Provide the [X, Y] coordinate of the cell's center where the given text is located.  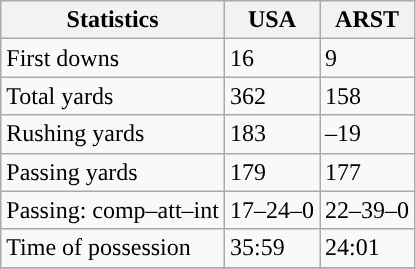
Total yards [113, 96]
17–24–0 [272, 210]
Time of possession [113, 248]
158 [368, 96]
24:01 [368, 248]
Passing: comp–att–int [113, 210]
Passing yards [113, 172]
22–39–0 [368, 210]
362 [272, 96]
–19 [368, 134]
Statistics [113, 20]
179 [272, 172]
183 [272, 134]
First downs [113, 58]
ARST [368, 20]
35:59 [272, 248]
9 [368, 58]
177 [368, 172]
Rushing yards [113, 134]
USA [272, 20]
16 [272, 58]
